Identify which cell holds the provided text, then report its [X, Y] central coordinate. 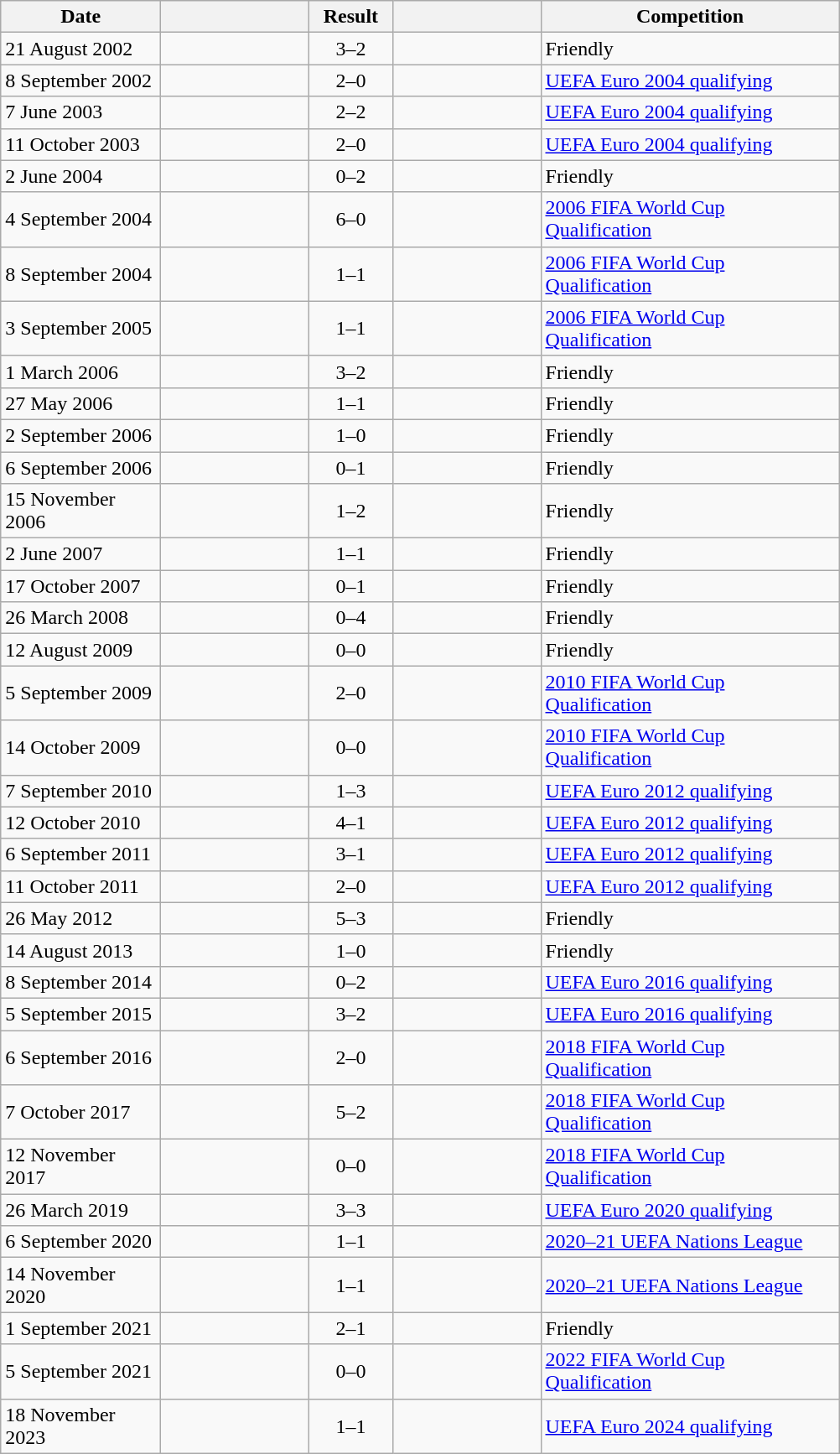
7 June 2003 [80, 112]
7 October 2017 [80, 1112]
26 March 2008 [80, 618]
7 September 2010 [80, 791]
2–1 [350, 1328]
4 September 2004 [80, 220]
Date [80, 17]
2022 FIFA World Cup Qualification [690, 1372]
21 August 2002 [80, 49]
1–3 [350, 791]
4–1 [350, 823]
UEFA Euro 2024 qualifying [690, 1425]
6 September 2011 [80, 854]
18 November 2023 [80, 1425]
1 March 2006 [80, 371]
14 November 2020 [80, 1285]
5–2 [350, 1112]
11 October 2011 [80, 886]
UEFA Euro 2020 qualifying [690, 1210]
6–0 [350, 220]
1–2 [350, 511]
27 May 2006 [80, 403]
3–1 [350, 854]
5 September 2021 [80, 1372]
Result [350, 17]
2 September 2006 [80, 435]
8 September 2004 [80, 273]
0–4 [350, 618]
8 September 2014 [80, 982]
5 September 2015 [80, 1014]
8 September 2002 [80, 80]
12 October 2010 [80, 823]
6 September 2016 [80, 1057]
5–3 [350, 918]
12 November 2017 [80, 1167]
3–3 [350, 1210]
2 June 2004 [80, 176]
2–2 [350, 112]
5 September 2009 [80, 693]
3 September 2005 [80, 329]
11 October 2003 [80, 144]
Competition [690, 17]
6 September 2006 [80, 467]
14 October 2009 [80, 748]
14 August 2013 [80, 950]
1 September 2021 [80, 1328]
26 May 2012 [80, 918]
6 September 2020 [80, 1242]
17 October 2007 [80, 586]
2 June 2007 [80, 554]
12 August 2009 [80, 650]
26 March 2019 [80, 1210]
15 November 2006 [80, 511]
